Pinpoint the cell where the given text exists, returning its [X, Y] midpoint coordinate. 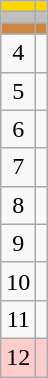
7 [18, 167]
4 [18, 53]
6 [18, 129]
10 [18, 281]
8 [18, 205]
5 [18, 91]
12 [18, 357]
11 [18, 319]
9 [18, 243]
